From the cell containing the given text, extract its center point as (X, Y) coordinate. 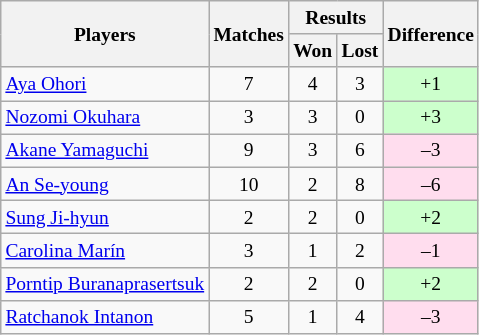
An Se-young (105, 184)
9 (249, 150)
Sung Ji-hyun (105, 216)
–1 (431, 250)
Akane Yamaguchi (105, 150)
+3 (431, 118)
Porntip Buranaprasertsuk (105, 284)
5 (249, 316)
Aya Ohori (105, 84)
10 (249, 184)
7 (249, 84)
Ratchanok Intanon (105, 316)
–6 (431, 184)
Lost (360, 50)
6 (360, 150)
Nozomi Okuhara (105, 118)
Carolina Marín (105, 250)
Matches (249, 34)
+1 (431, 84)
Players (105, 34)
8 (360, 184)
Won (312, 50)
Results (335, 18)
Difference (431, 34)
